Return the [x, y] coordinate for the center point of the cell that contains the specified text.  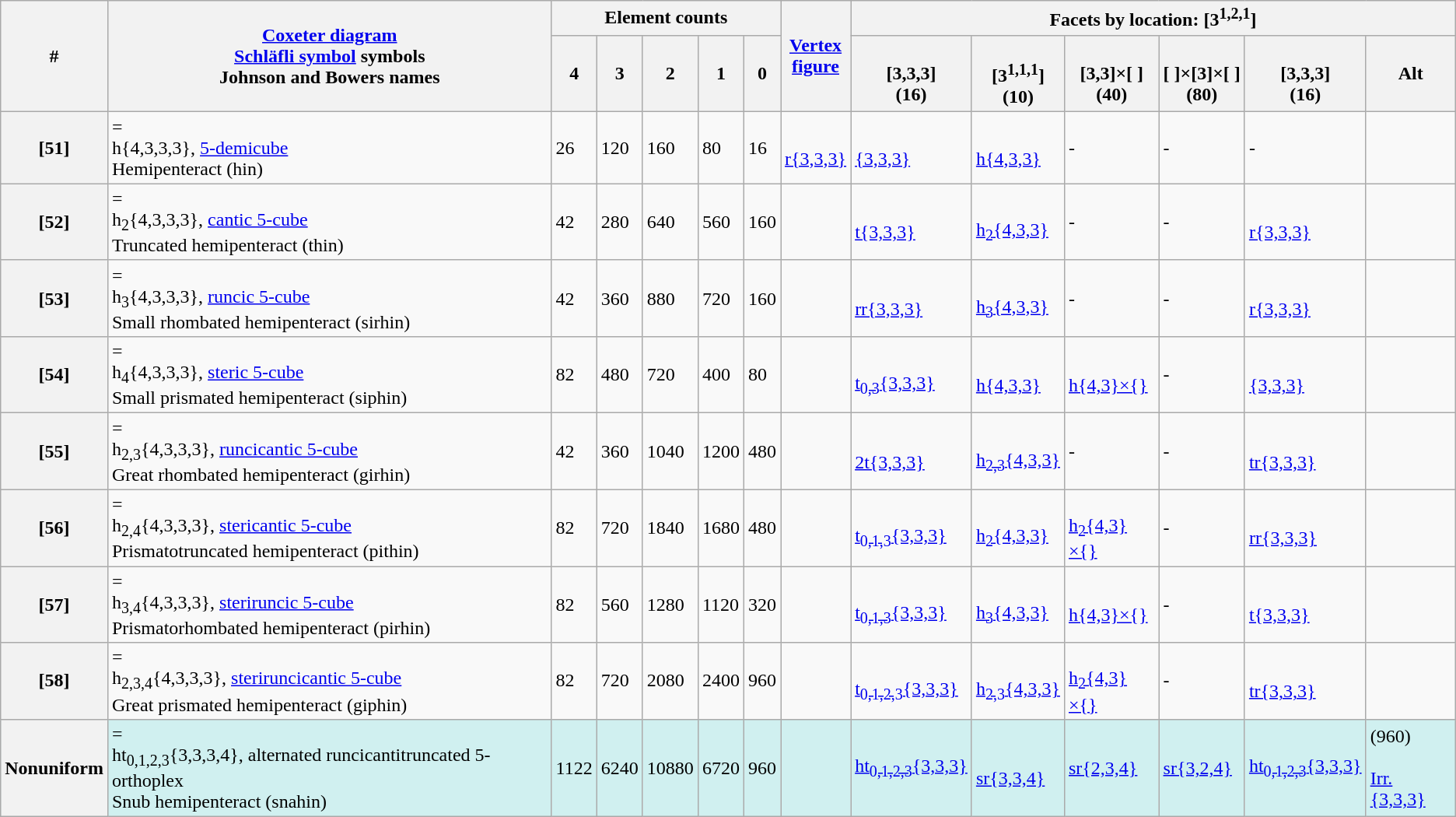
2 [670, 73]
2080 [670, 681]
[56] [54, 528]
sr{2,3,4} [1111, 767]
880 [670, 298]
6720 [720, 767]
0 [762, 73]
[3,3]×[ ](40) [1111, 73]
Element counts [666, 19]
4 [574, 73]
[58] [54, 681]
(960)Irr. {3,3,3} [1411, 767]
1680 [720, 528]
1122 [574, 767]
[31,1,1](10) [1017, 73]
1040 [670, 451]
Alt [1411, 73]
[57] [54, 605]
3 [619, 73]
2t{3,3,3} [912, 451]
Nonuniform [54, 767]
120 [619, 148]
1120 [720, 605]
[51] [54, 148]
[54] [54, 375]
= h{4,3,3,3}, 5-demicubeHemipenteract (hin) [330, 148]
sr{3,2,4} [1202, 767]
320 [762, 605]
= h3,4{4,3,3,3}, steriruncic 5-cubePrismatorhombated hemipenteract (pirhin) [330, 605]
= h2,3{4,3,3,3}, runcicantic 5-cubeGreat rhombated hemipenteract (girhin) [330, 451]
1840 [670, 528]
2400 [720, 681]
1200 [720, 451]
t0,3{3,3,3} [912, 375]
[55] [54, 451]
16 [762, 148]
1280 [670, 605]
= h4{4,3,3,3}, steric 5-cubeSmall prismated hemipenteract (siphin) [330, 375]
= h2{4,3,3,3}, cantic 5-cubeTruncated hemipenteract (thin) [330, 222]
10880 [670, 767]
280 [619, 222]
640 [670, 222]
= ht0,1,2,3{3,3,3,4}, alternated runcicantitruncated 5-orthoplexSnub hemipenteract (snahin) [330, 767]
t0,1,2,3{3,3,3} [912, 681]
Coxeter diagramSchläfli symbol symbolsJohnson and Bowers names [330, 56]
Vertexfigure [816, 56]
1 [720, 73]
= h2,3,4{4,3,3,3}, steriruncicantic 5-cubeGreat prismated hemipenteract (giphin) [330, 681]
400 [720, 375]
sr{3,3,4} [1017, 767]
= h2,4{4,3,3,3}, stericantic 5-cubePrismatotruncated hemipenteract (pithin) [330, 528]
= h3{4,3,3,3}, runcic 5-cubeSmall rhombated hemipenteract (sirhin) [330, 298]
6240 [619, 767]
[ ]×[3]×[ ](80) [1202, 73]
[53] [54, 298]
26 [574, 148]
# [54, 56]
[52] [54, 222]
Facets by location: [31,2,1] [1153, 19]
